From the cell containing the given text, extract its center point as (x, y) coordinate. 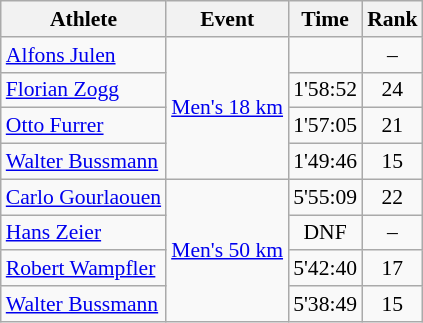
1'49:46 (325, 162)
Robert Wampfler (84, 269)
24 (392, 90)
1'57:05 (325, 126)
DNF (325, 233)
Florian Zogg (84, 90)
Men's 18 km (227, 108)
21 (392, 126)
5'42:40 (325, 269)
5'55:09 (325, 197)
Event (227, 19)
5'38:49 (325, 304)
Carlo Gourlaouen (84, 197)
Time (325, 19)
Hans Zeier (84, 233)
22 (392, 197)
1'58:52 (325, 90)
Rank (392, 19)
Alfons Julen (84, 55)
Otto Furrer (84, 126)
17 (392, 269)
Athlete (84, 19)
Men's 50 km (227, 250)
